Return the (X, Y) coordinate for the center point of the cell that contains the specified text.  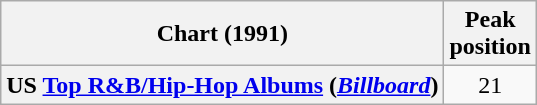
21 (490, 85)
US Top R&B/Hip-Hop Albums (Billboard) (222, 85)
Chart (1991) (222, 34)
Peakposition (490, 34)
